Provide the [X, Y] coordinate of the cell's center where the given text is located.  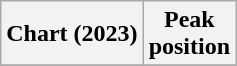
Peakposition [189, 34]
Chart (2023) [72, 34]
